Find where the given text appears and provide that cell's center as [x, y] coordinate. 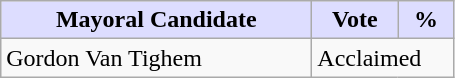
Gordon Van Tighem [156, 58]
Vote [355, 20]
Acclaimed [383, 58]
% [426, 20]
Mayoral Candidate [156, 20]
